For the text-containing cell, return its midpoint in (x, y) coordinate format. 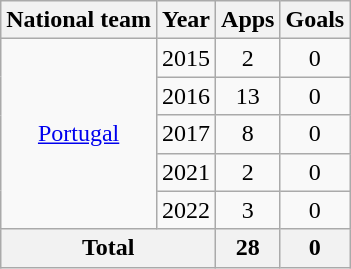
National team (79, 20)
28 (248, 248)
Portugal (79, 134)
3 (248, 210)
8 (248, 134)
Goals (315, 20)
Apps (248, 20)
Total (108, 248)
2022 (186, 210)
2017 (186, 134)
2016 (186, 96)
13 (248, 96)
2021 (186, 172)
2015 (186, 58)
Year (186, 20)
